Extract the [X, Y] coordinate from the center of the cell holding the provided text.  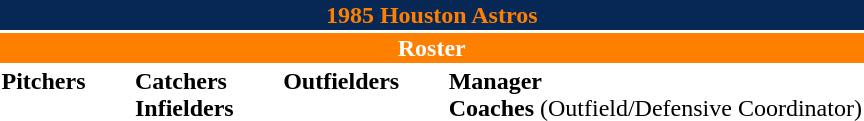
Roster [432, 48]
1985 Houston Astros [432, 15]
